Extract the (x, y) coordinate from the center of the cell holding the provided text.  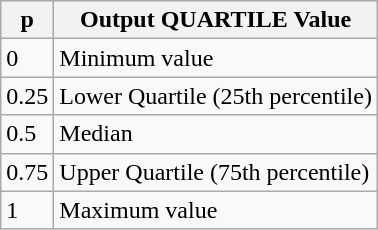
Output QUARTILE Value (216, 20)
0 (28, 58)
0.25 (28, 96)
Minimum value (216, 58)
Median (216, 134)
Upper Quartile (75th percentile) (216, 172)
Maximum value (216, 210)
p (28, 20)
Lower Quartile (25th percentile) (216, 96)
1 (28, 210)
0.5 (28, 134)
0.75 (28, 172)
